Locate the cell with the specified text and output its [x, y] center coordinate. 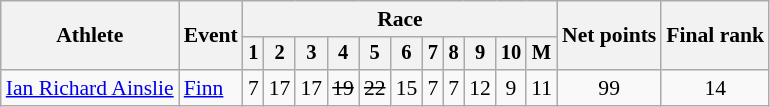
Race [400, 19]
99 [609, 88]
Net points [609, 36]
6 [407, 54]
10 [511, 54]
12 [480, 88]
Ian Richard Ainslie [90, 88]
1 [254, 54]
Athlete [90, 36]
3 [311, 54]
8 [454, 54]
5 [375, 54]
Finn [211, 88]
2 [280, 54]
Final rank [715, 36]
4 [343, 54]
19 [343, 88]
14 [715, 88]
M [542, 54]
15 [407, 88]
11 [542, 88]
22 [375, 88]
Event [211, 36]
